From the cell containing the given text, extract its center point as [X, Y] coordinate. 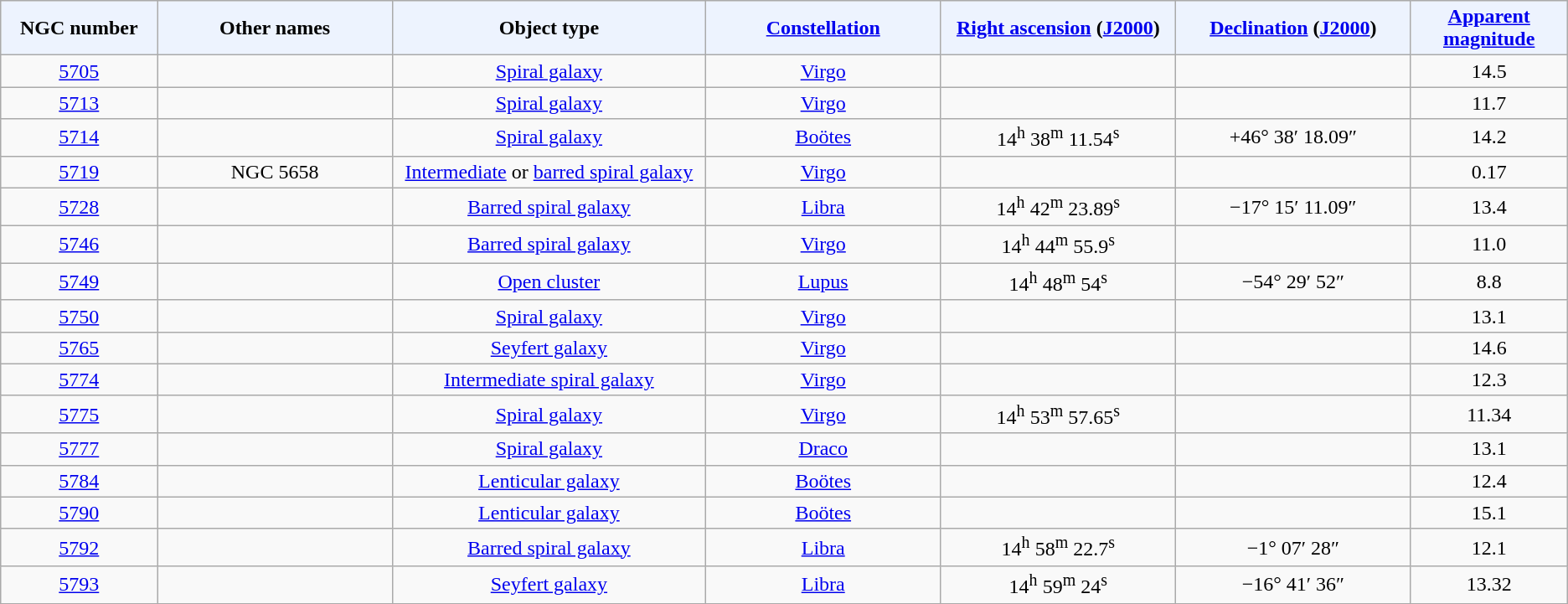
Right ascension (J2000) [1059, 28]
5749 [79, 281]
8.8 [1489, 281]
13.4 [1489, 208]
14h 44m 55.9s [1059, 245]
−54° 29′ 52″ [1293, 281]
13.32 [1489, 585]
Open cluster [549, 281]
0.17 [1489, 172]
11.34 [1489, 414]
−17° 15′ 11.09″ [1293, 208]
Other names [275, 28]
5774 [79, 379]
Draco [823, 449]
5765 [79, 348]
14h 38m 11.54s [1059, 137]
−16° 41′ 36″ [1293, 585]
14h 58m 22.7s [1059, 548]
12.3 [1489, 379]
Declination (J2000) [1293, 28]
NGC number [79, 28]
15.1 [1489, 513]
12.4 [1489, 481]
14h 59m 24s [1059, 585]
−1° 07′ 28″ [1293, 548]
5790 [79, 513]
Constellation [823, 28]
11.0 [1489, 245]
Intermediate spiral galaxy [549, 379]
14h 42m 23.89s [1059, 208]
5775 [79, 414]
14.5 [1489, 71]
Intermediate or barred spiral galaxy [549, 172]
14.2 [1489, 137]
5714 [79, 137]
5792 [79, 548]
14h 53m 57.65s [1059, 414]
14h 48m 54s [1059, 281]
NGC 5658 [275, 172]
5705 [79, 71]
5777 [79, 449]
14.6 [1489, 348]
Object type [549, 28]
Lupus [823, 281]
5750 [79, 316]
5713 [79, 103]
5746 [79, 245]
11.7 [1489, 103]
+46° 38′ 18.09″ [1293, 137]
5784 [79, 481]
5793 [79, 585]
5728 [79, 208]
Apparent magnitude [1489, 28]
5719 [79, 172]
12.1 [1489, 548]
